Search for the cell housing the specified text and yield its (X, Y) center coordinate. 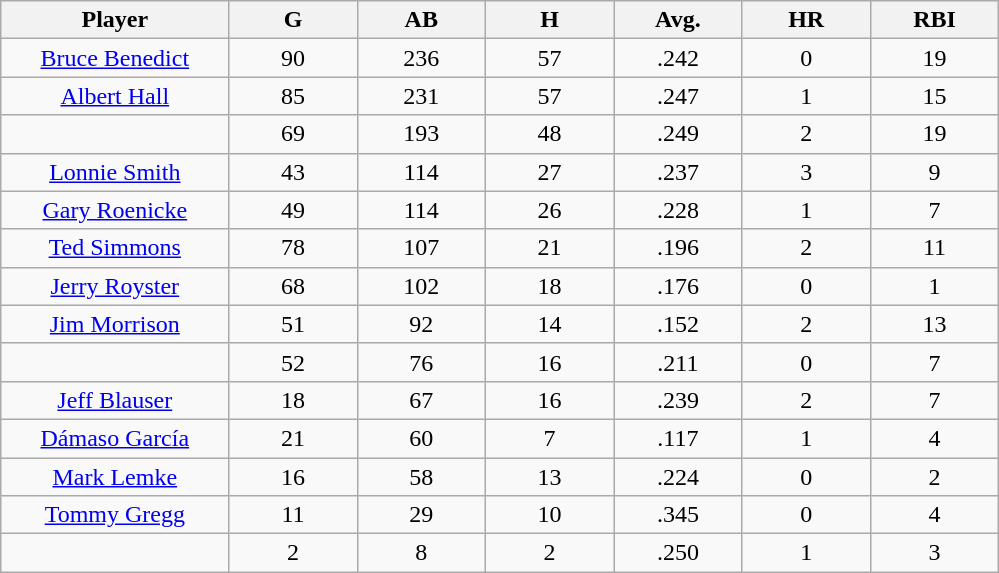
8 (421, 553)
.250 (678, 553)
.224 (678, 477)
HR (806, 20)
102 (421, 286)
10 (549, 515)
92 (421, 324)
Mark Lemke (115, 477)
AB (421, 20)
Ted Simmons (115, 248)
67 (421, 400)
107 (421, 248)
68 (293, 286)
Jeff Blauser (115, 400)
Dámaso García (115, 438)
26 (549, 210)
Jim Morrison (115, 324)
27 (549, 172)
Bruce Benedict (115, 58)
43 (293, 172)
14 (549, 324)
Lonnie Smith (115, 172)
231 (421, 96)
78 (293, 248)
Player (115, 20)
.239 (678, 400)
H (549, 20)
48 (549, 134)
90 (293, 58)
.211 (678, 362)
76 (421, 362)
60 (421, 438)
.117 (678, 438)
193 (421, 134)
236 (421, 58)
.176 (678, 286)
.228 (678, 210)
51 (293, 324)
85 (293, 96)
Albert Hall (115, 96)
RBI (934, 20)
Jerry Royster (115, 286)
58 (421, 477)
Tommy Gregg (115, 515)
9 (934, 172)
G (293, 20)
Gary Roenicke (115, 210)
29 (421, 515)
49 (293, 210)
69 (293, 134)
Avg. (678, 20)
15 (934, 96)
52 (293, 362)
.237 (678, 172)
.345 (678, 515)
.152 (678, 324)
.247 (678, 96)
.242 (678, 58)
.196 (678, 248)
.249 (678, 134)
